Locate the cell with the specified text and output its (x, y) center coordinate. 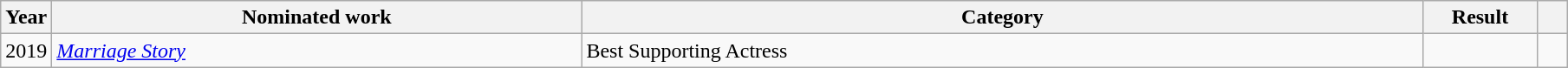
Result (1480, 17)
Best Supporting Actress (1002, 51)
Category (1002, 17)
Nominated work (317, 17)
Year (26, 17)
Marriage Story (317, 51)
2019 (26, 51)
